Return the [X, Y] coordinate for the center point of the cell that contains the specified text.  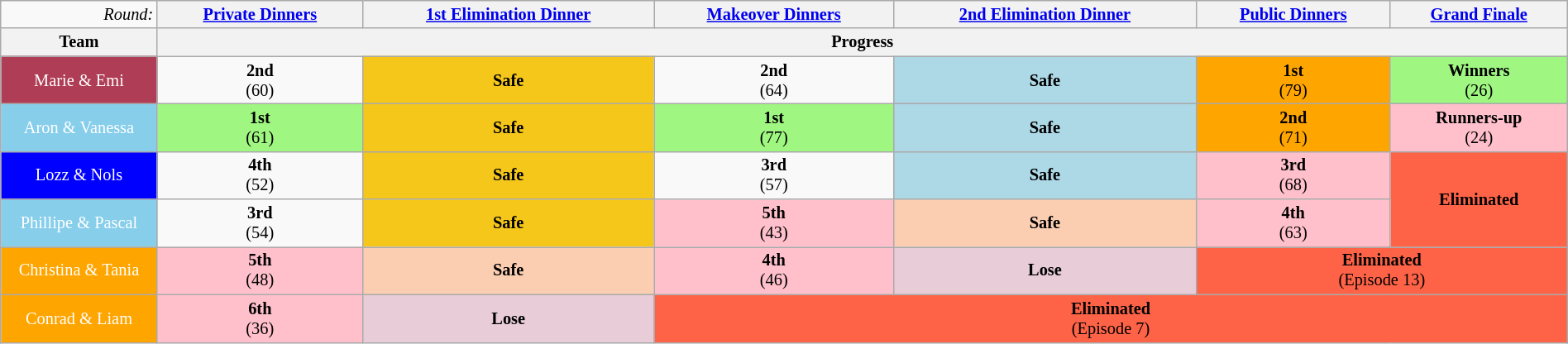
1st(79) [1293, 80]
1st(61) [260, 127]
Phillipe & Pascal [79, 223]
2nd(71) [1293, 127]
Makeover Dinners [774, 14]
3rd(68) [1293, 175]
Eliminated [1479, 198]
6th(36) [260, 318]
3rd(54) [260, 223]
Lozz & Nols [79, 175]
Grand Finale [1479, 14]
4th(52) [260, 175]
Eliminated(Episode 7) [1111, 318]
5th(48) [260, 270]
Conrad & Liam [79, 318]
2nd(64) [774, 80]
5th(43) [774, 223]
1st Elimination Dinner [508, 14]
Christina & Tania [79, 270]
Team [79, 42]
4th(63) [1293, 223]
4th(46) [774, 270]
Private Dinners [260, 14]
Progress [862, 42]
Runners-up(24) [1479, 127]
2nd Elimination Dinner [1045, 14]
Round: [79, 14]
1st(77) [774, 127]
Eliminated(Episode 13) [1381, 270]
2nd(60) [260, 80]
Winners(26) [1479, 80]
Aron & Vanessa [79, 127]
Marie & Emi [79, 80]
Public Dinners [1293, 14]
3rd(57) [774, 175]
